Capture the cell that displays the provided text and extract its [X, Y] central coordinate. 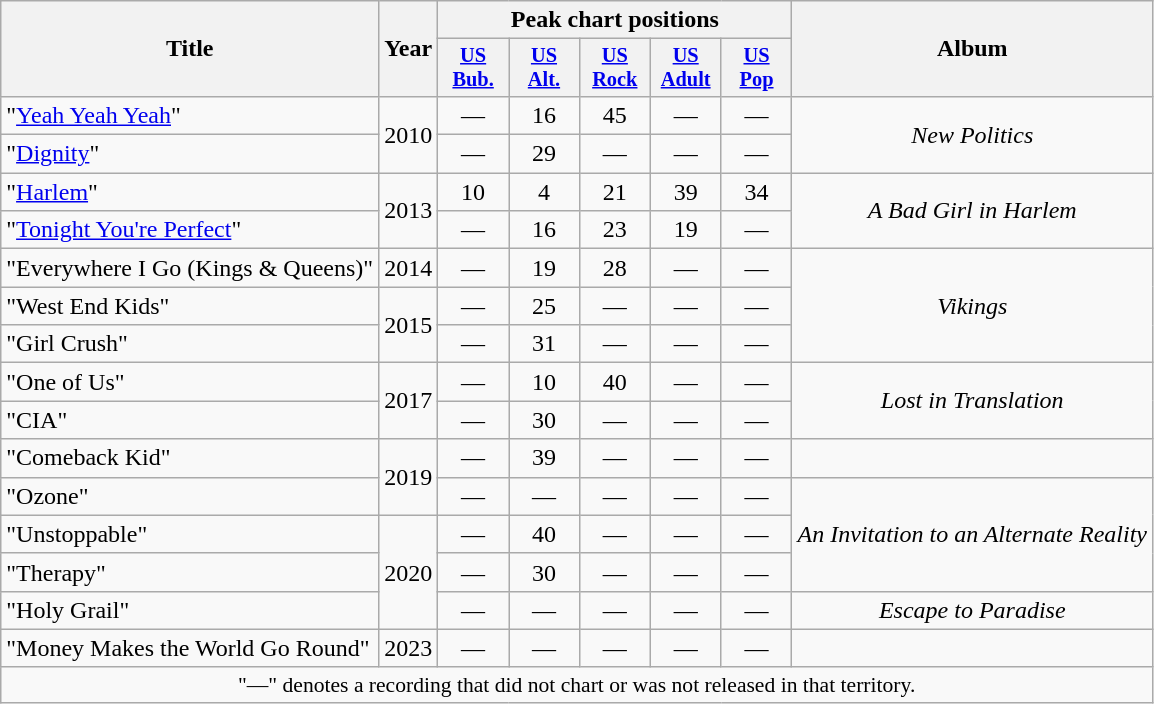
34 [756, 192]
"CIA" [190, 420]
"Tonight You're Perfect" [190, 230]
Vikings [972, 306]
2023 [408, 648]
25 [544, 306]
2014 [408, 268]
2020 [408, 572]
"Unstoppable" [190, 534]
"Comeback Kid" [190, 458]
US Pop [756, 68]
2010 [408, 134]
31 [544, 344]
45 [614, 115]
"Harlem" [190, 192]
23 [614, 230]
"Everywhere I Go (Kings & Queens)" [190, 268]
US Adult [686, 68]
2015 [408, 325]
"Ozone" [190, 496]
An Invitation to an Alternate Reality [972, 534]
Year [408, 49]
28 [614, 268]
A Bad Girl in Harlem [972, 211]
"West End Kids" [190, 306]
"One of Us" [190, 382]
"Yeah Yeah Yeah" [190, 115]
USBub. [474, 68]
"—" denotes a recording that did not chart or was not released in that territory. [577, 685]
"Girl Crush" [190, 344]
2017 [408, 401]
2013 [408, 211]
US Rock [614, 68]
Album [972, 49]
"Dignity" [190, 154]
"Money Makes the World Go Round" [190, 648]
New Politics [972, 134]
Peak chart positions [615, 20]
Escape to Paradise [972, 610]
Title [190, 49]
4 [544, 192]
29 [544, 154]
Lost in Translation [972, 401]
US Alt. [544, 68]
"Therapy" [190, 572]
2019 [408, 477]
21 [614, 192]
"Holy Grail" [190, 610]
